Scan for the cell matching the given text and deliver its [x, y] coordinate at center. 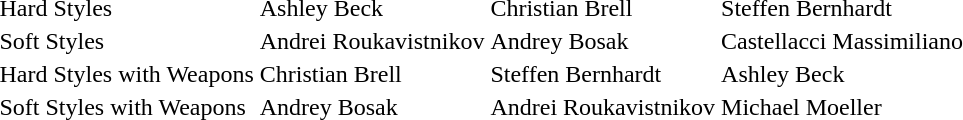
Christian Brell [372, 74]
Steffen Bernhardt [603, 74]
Andrei Roukavistnikov [372, 41]
Andrey Bosak [603, 41]
